Scan for the cell matching the given text and deliver its [x, y] coordinate at center. 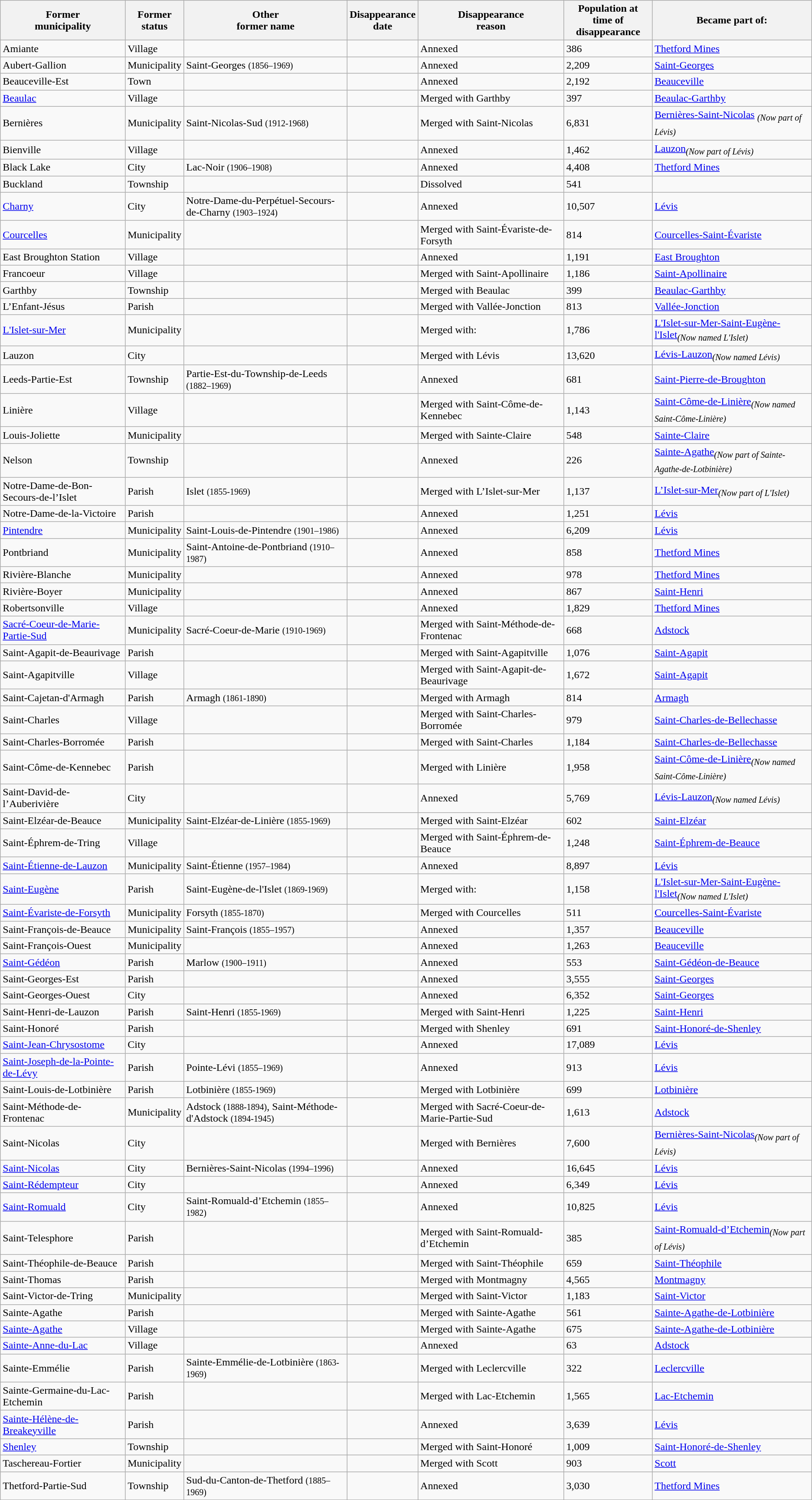
Lac-Noir (1906–1908) [265, 167]
979 [608, 719]
Rivière-Boyer [63, 591]
6,352 [608, 995]
Saint-Théophile [732, 1263]
553 [608, 962]
681 [608, 379]
Bernières-Saint-Nicolas (Now part of Lévis) [732, 123]
Saint-Étienne (1957–1984) [265, 865]
Saint-François-Ouest [63, 946]
Saint-Henri-de-Lauzon [63, 1012]
1,248 [608, 843]
Merged with Bernières [491, 1143]
Aubert-Gallion [63, 65]
1,263 [608, 946]
Saint-Honoré [63, 1028]
Courcelles [63, 234]
17,089 [608, 1045]
Merged with Montmagny [491, 1280]
Disappearancereason [491, 20]
1,251 [608, 514]
Merged with Saint-Agapit-de-Beaurivage [491, 675]
Adstock (1888-1894), Saint-Méthode-d'Adstock (1894-1945) [265, 1112]
1,225 [608, 1012]
Merged with Saint-Théophile [491, 1263]
1,143 [608, 410]
Pintendre [63, 530]
4,408 [608, 167]
Merged with Scott [491, 1463]
Merged with L’Islet-sur-Mer [491, 491]
Saint-Étienne-de-Lauzon [63, 865]
Merged with Saint-Agapitville [491, 653]
Taschereau-Fortier [63, 1463]
1,009 [608, 1447]
Partie-Est-du-Township-de-Leeds (1882–1969) [265, 379]
691 [608, 1028]
1,191 [608, 257]
Saint-Méthode-de-Frontenac [63, 1112]
Merged with Saint-Romuald-d’Etchemin [491, 1238]
Saint-Louis-de-Pintendre (1901–1986) [265, 530]
Saint-Thomas [63, 1280]
Saint-Pierre-de-Broughton [732, 379]
13,620 [608, 355]
1,158 [608, 889]
Shenley [63, 1447]
226 [608, 460]
Black Lake [63, 167]
Sainte-Hélène-de-Breakeyville [63, 1424]
Merged with Saint-Elzéar [491, 821]
6,349 [608, 1185]
3,555 [608, 979]
Otherformer name [265, 20]
2,192 [608, 82]
Lac-Etchemin [732, 1396]
6,831 [608, 123]
1,786 [608, 331]
Saint-Gédéon-de-Beauce [732, 962]
Amiante [63, 49]
Saint-Eugène-de-l'Islet (1869-1969) [265, 889]
Buckland [63, 184]
Saint-Georges (1856–1969) [265, 65]
Marlow (1900–1911) [265, 962]
5,769 [608, 798]
1,357 [608, 929]
Forsyth (1855-1870) [265, 913]
Beaulac [63, 98]
Sud-du-Canton-de-Thetford (1885–1969) [265, 1486]
Merged with Garthby [491, 98]
Armagh [732, 697]
Saint-Côme-de-Kennebec [63, 767]
Saint-Éphrem-de-Beauce [732, 843]
Saint-Eugène [63, 889]
659 [608, 1263]
3,639 [608, 1424]
858 [608, 553]
Francoeur [63, 273]
4,565 [608, 1280]
Islet (1855-1969) [265, 491]
913 [608, 1067]
1,076 [608, 653]
541 [608, 184]
Sainte-Anne-du-Lac [63, 1346]
Town [154, 82]
Merged with Saint-Charles [491, 742]
Sacré-Coeur-de-Marie (1910-1969) [265, 630]
602 [608, 821]
Saint-Victor [732, 1296]
Saint-Louis-de-Lotbinière [63, 1090]
675 [608, 1329]
Saint-Jean-Chrysostome [63, 1045]
Saint-Georges-Ouest [63, 995]
1,672 [608, 675]
Saint-Charles-Borromée [63, 742]
813 [608, 306]
Merged with Saint-Évariste-de-Forsyth [491, 234]
Scott [732, 1463]
East Broughton [732, 257]
Saint-Elzéar-de-Linière (1855-1969) [265, 821]
Saint-Rédempteur [63, 1185]
Sainte-Emmélie-de-Lotbinière (1863-1969) [265, 1368]
Bernières-Saint-Nicolas(Now part of Lévis) [732, 1143]
Sainte-Agathe(Now part of Sainte-Agathe-de-Lotbinière) [732, 460]
1,613 [608, 1112]
Formermunicipality [63, 20]
Pointe-Lévi (1855–1969) [265, 1067]
Merged with Courcelles [491, 913]
Saint-Telesphore [63, 1238]
Sacré-Coeur-de-Marie-Partie-Sud [63, 630]
Leclercville [732, 1368]
Saint-David-de-l’Auberivière [63, 798]
16,645 [608, 1168]
1,184 [608, 742]
1,829 [608, 608]
903 [608, 1463]
Saint-Gédéon [63, 962]
6,209 [608, 530]
Pontbriand [63, 553]
Linière [63, 410]
Beauceville-Est [63, 82]
1,462 [608, 150]
385 [608, 1238]
Leeds-Partie-Est [63, 379]
Formerstatus [154, 20]
Merged with Saint-Honoré [491, 1447]
Merged with Sacré-Coeur-de-Marie-Partie-Sud [491, 1112]
Merged with Beaulac [491, 290]
1,183 [608, 1296]
L'Islet-sur-Mer [63, 331]
Dissolved [491, 184]
1,137 [608, 491]
511 [608, 913]
Garthby [63, 290]
Notre-Dame-de-Bon-Secours-de-l’Islet [63, 491]
Lauzon [63, 355]
Charny [63, 207]
Merged with Saint-Nicolas [491, 123]
Notre-Dame-de-la-Victoire [63, 514]
Robertsonville [63, 608]
8,897 [608, 865]
10,825 [608, 1207]
Saint-Romuald-d’Etchemin(Now part of Lévis) [732, 1238]
Merged with Saint-Charles-Borromée [491, 719]
Merged with Linière [491, 767]
L’Enfant-Jésus [63, 306]
Saint-François (1855–1957) [265, 929]
Lotbinière [732, 1090]
Merged with Saint-Éphrem-de-Beauce [491, 843]
2,209 [608, 65]
Bernières [63, 123]
Saint-Elzéar-de-Beauce [63, 821]
7,600 [608, 1143]
Merged with Lac-Etchemin [491, 1396]
East Broughton Station [63, 257]
Saint-Victor-de-Tring [63, 1296]
Merged with Sainte-Claire [491, 435]
10,507 [608, 207]
Saint-Elzéar [732, 821]
699 [608, 1090]
63 [608, 1346]
Bernières-Saint-Nicolas (1994–1996) [265, 1168]
3,030 [608, 1486]
Merged with Saint-Apollinaire [491, 273]
Saint-Romuald-d’Etchemin (1855–1982) [265, 1207]
Lauzon(Now part of Lévis) [732, 150]
Nelson [63, 460]
Merged with Saint-Côme-de-Kennebec [491, 410]
Saint-Joseph-de-la-Pointe-de-Lévy [63, 1067]
322 [608, 1368]
1,958 [608, 767]
Disappearancedate [383, 20]
Saint-Éphrem-de-Tring [63, 843]
386 [608, 49]
867 [608, 591]
Merged with Armagh [491, 697]
548 [608, 435]
1,565 [608, 1396]
Saint-Apollinaire [732, 273]
668 [608, 630]
Became part of: [732, 20]
Notre-Dame-du-Perpétuel-Secours-de-Charny (1903–1924) [265, 207]
Lotbinière (1855-1969) [265, 1090]
Bienville [63, 150]
Louis-Joliette [63, 435]
Merged with Vallée-Jonction [491, 306]
Saint-Agapit-de-Beaurivage [63, 653]
Saint-Georges-Est [63, 979]
Merged with Lotbinière [491, 1090]
Saint-Romuald [63, 1207]
397 [608, 98]
Sainte-Germaine-du-Lac-Etchemin [63, 1396]
Saint-Cajetan-d'Armagh [63, 697]
561 [608, 1313]
Saint-Théophile-de-Beauce [63, 1263]
Saint-François-de-Beauce [63, 929]
Saint-Antoine-de-Pontbriand (1910–1987) [265, 553]
Sainte-Emmélie [63, 1368]
Merged with Saint-Henri [491, 1012]
Thetford-Partie-Sud [63, 1486]
978 [608, 575]
Merged with Saint-Méthode-de-Frontenac [491, 630]
Rivière-Blanche [63, 575]
Saint-Henri (1855-1969) [265, 1012]
399 [608, 290]
Saint-Charles [63, 719]
Merged with Leclercville [491, 1368]
Merged with Lévis [491, 355]
Montmagny [732, 1280]
Sainte-Claire [732, 435]
Merged with Shenley [491, 1028]
L’Islet-sur-Mer(Now part of L'Islet) [732, 491]
Saint-Évariste-de-Forsyth [63, 913]
Saint-Agapitville [63, 675]
Saint-Nicolas-Sud (1912-1968) [265, 123]
Population attime of disappearance [608, 20]
1,186 [608, 273]
Merged with Saint-Victor [491, 1296]
Armagh (1861-1890) [265, 697]
Vallée-Jonction [732, 306]
